Find where the given text appears and provide that cell's center as (X, Y) coordinate. 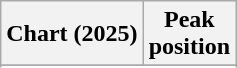
Peakposition (189, 34)
Chart (2025) (72, 34)
